Detect which cell encompasses the target text, then output its [X, Y] center coordinate. 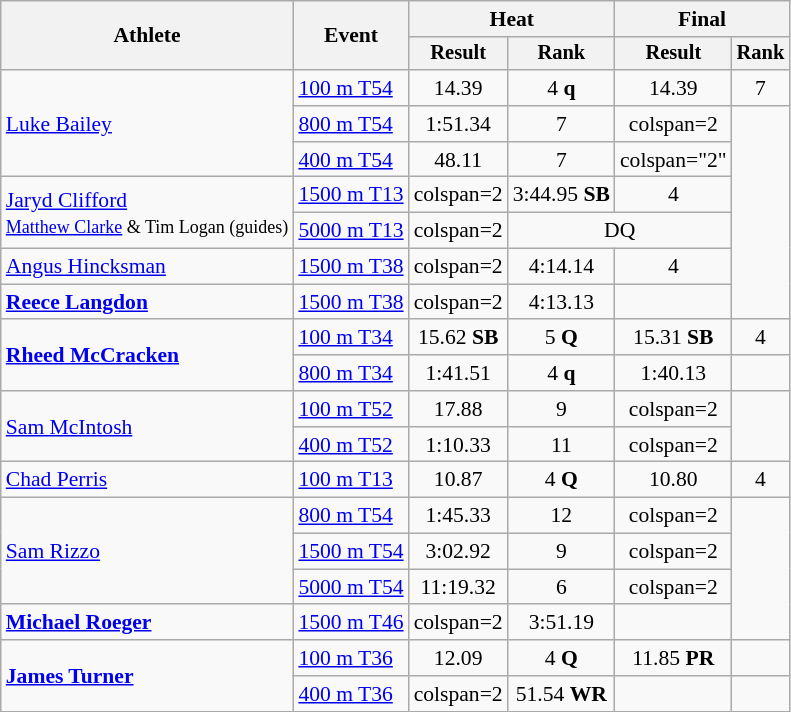
100 m T36 [350, 658]
Heat [512, 19]
3:02.92 [458, 552]
4:14.14 [562, 267]
1:45.33 [458, 516]
Reece Langdon [148, 302]
100 m T13 [350, 480]
48.11 [458, 160]
100 m T34 [350, 338]
800 m T34 [350, 373]
11:19.32 [458, 587]
1:41.51 [458, 373]
1:40.13 [674, 373]
6 [562, 587]
400 m T36 [350, 694]
Chad Perris [148, 480]
5 Q [562, 338]
400 m T54 [350, 160]
1500 m T54 [350, 552]
1500 m T13 [350, 195]
12.09 [458, 658]
51.54 WR [562, 694]
100 m T52 [350, 409]
colspan="2" [674, 160]
Rheed McCracken [148, 356]
15.31 SB [674, 338]
Michael Roeger [148, 623]
1500 m T46 [350, 623]
15.62 SB [458, 338]
12 [562, 516]
Sam Rizzo [148, 552]
5000 m T13 [350, 231]
1:51.34 [458, 124]
Angus Hincksman [148, 267]
Final [702, 19]
10.87 [458, 480]
10.80 [674, 480]
James Turner [148, 676]
17.88 [458, 409]
5000 m T54 [350, 587]
4:13.13 [562, 302]
Jaryd Clifford Matthew Clarke & Tim Logan (guides) [148, 212]
DQ [620, 231]
Athlete [148, 36]
400 m T52 [350, 445]
11.85 PR [674, 658]
1:10.33 [458, 445]
100 m T54 [350, 88]
3:44.95 SB [562, 195]
11 [562, 445]
3:51.19 [562, 623]
Luke Bailey [148, 124]
Event [350, 36]
Sam McIntosh [148, 426]
